For the text-containing cell, return its midpoint in [X, Y] coordinate format. 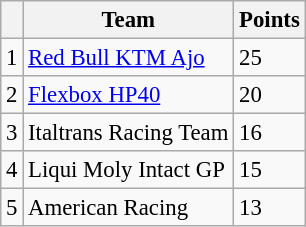
20 [270, 95]
Flexbox HP40 [128, 95]
2 [12, 95]
16 [270, 133]
Red Bull KTM Ajo [128, 58]
American Racing [128, 208]
1 [12, 58]
4 [12, 170]
Points [270, 20]
13 [270, 208]
Team [128, 20]
Italtrans Racing Team [128, 133]
3 [12, 133]
15 [270, 170]
5 [12, 208]
Liqui Moly Intact GP [128, 170]
25 [270, 58]
